Output the [X, Y] coordinate of the center of the cell containing the given text.  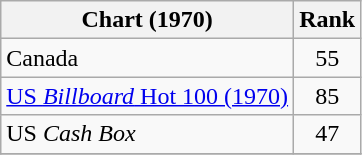
Canada [148, 58]
Rank [328, 20]
US Cash Box [148, 134]
55 [328, 58]
US Billboard Hot 100 (1970) [148, 96]
85 [328, 96]
Chart (1970) [148, 20]
47 [328, 134]
